Pinpoint the cell where the given text exists, returning its [x, y] midpoint coordinate. 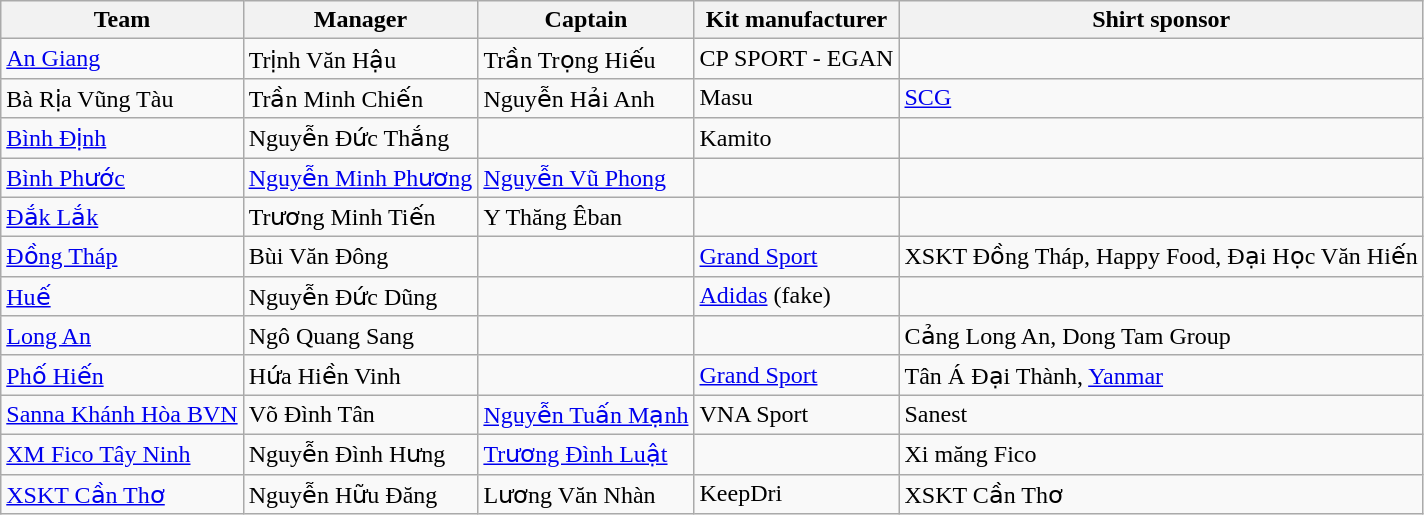
Nguyễn Minh Phương [360, 178]
Đắk Lắk [122, 217]
Nguyễn Đức Dũng [360, 296]
Trương Đình Luật [586, 454]
XM Fico Tây Ninh [122, 454]
Kit manufacturer [796, 20]
Xi măng Fico [1161, 454]
Huế [122, 296]
Tân Á Đại Thành, Yanmar [1161, 375]
Ngô Quang Sang [360, 336]
Võ Đình Tân [360, 415]
Cảng Long An, Dong Tam Group [1161, 336]
Sanest [1161, 415]
Team [122, 20]
Long An [122, 336]
Trần Minh Chiến [360, 98]
Captain [586, 20]
Manager [360, 20]
Nguyễn Tuấn Mạnh [586, 415]
Masu [796, 98]
Bùi Văn Đông [360, 257]
Bình Phước [122, 178]
Kamito [796, 138]
Nguyễn Đình Hưng [360, 454]
Y Thăng Êban [586, 217]
Trần Trọng Hiếu [586, 59]
Bà Rịa Vũng Tàu [122, 98]
Phố Hiến [122, 375]
Nguyễn Hữu Đăng [360, 494]
Nguyễn Hải Anh [586, 98]
SCG [1161, 98]
Bình Định [122, 138]
Adidas (fake) [796, 296]
KeepDri [796, 494]
CP SPORT - EGAN [796, 59]
Trương Minh Tiến [360, 217]
Shirt sponsor [1161, 20]
Lương Văn Nhàn [586, 494]
Sanna Khánh Hòa BVN [122, 415]
Hứa Hiền Vinh [360, 375]
Nguyễn Đức Thắng [360, 138]
VNA Sport [796, 415]
Trịnh Văn Hậu [360, 59]
Đồng Tháp [122, 257]
An Giang [122, 59]
Nguyễn Vũ Phong [586, 178]
XSKT Đồng Tháp, Happy Food, Đại Học Văn Hiến [1161, 257]
